Determine the (X, Y) coordinate at the center of the cell enclosing the given text.  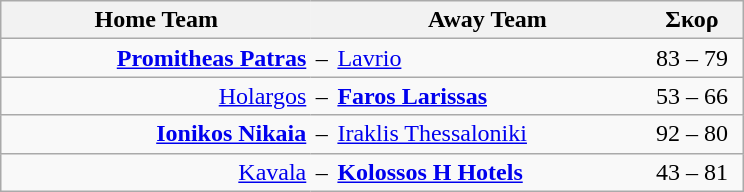
Lavrio (488, 58)
Σκορ (692, 20)
Ionikos Nikaia (156, 134)
Iraklis Thessaloniki (488, 134)
Kavala (156, 172)
Holargos (156, 96)
Kolossos H Hotels (488, 172)
43 – 81 (692, 172)
Faros Larissas (488, 96)
Promitheas Patras (156, 58)
Away Team (488, 20)
Home Team (156, 20)
83 – 79 (692, 58)
53 – 66 (692, 96)
92 – 80 (692, 134)
